From the cell containing the given text, extract its center point as [x, y] coordinate. 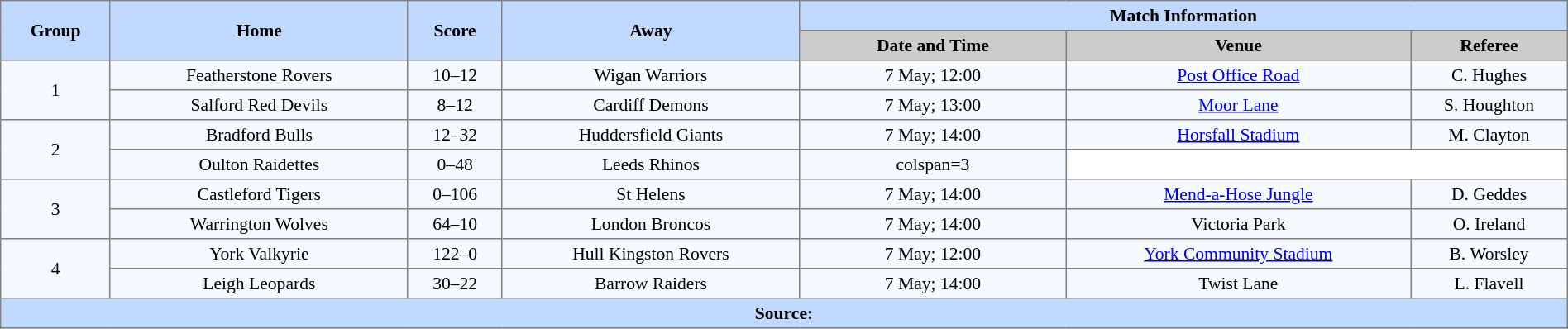
10–12 [455, 75]
C. Hughes [1489, 75]
L. Flavell [1489, 284]
122–0 [455, 254]
Wigan Warriors [651, 75]
Venue [1239, 45]
7 May; 13:00 [933, 105]
Group [56, 31]
1 [56, 90]
Warrington Wolves [259, 224]
Match Information [1183, 16]
York Community Stadium [1239, 254]
Twist Lane [1239, 284]
4 [56, 269]
Home [259, 31]
Source: [784, 313]
12–32 [455, 135]
Cardiff Demons [651, 105]
M. Clayton [1489, 135]
Salford Red Devils [259, 105]
30–22 [455, 284]
3 [56, 209]
Referee [1489, 45]
Away [651, 31]
0–106 [455, 194]
Featherstone Rovers [259, 75]
S. Houghton [1489, 105]
0–48 [455, 164]
8–12 [455, 105]
Moor Lane [1239, 105]
Leigh Leopards [259, 284]
Score [455, 31]
Hull Kingston Rovers [651, 254]
64–10 [455, 224]
York Valkyrie [259, 254]
Post Office Road [1239, 75]
Bradford Bulls [259, 135]
Horsfall Stadium [1239, 135]
D. Geddes [1489, 194]
O. Ireland [1489, 224]
Castleford Tigers [259, 194]
B. Worsley [1489, 254]
St Helens [651, 194]
Barrow Raiders [651, 284]
Mend-a-Hose Jungle [1239, 194]
Victoria Park [1239, 224]
2 [56, 150]
London Broncos [651, 224]
Oulton Raidettes [259, 164]
Huddersfield Giants [651, 135]
Date and Time [933, 45]
colspan=3 [933, 164]
Leeds Rhinos [651, 164]
